Locate the cell with the specified text and output its (x, y) center coordinate. 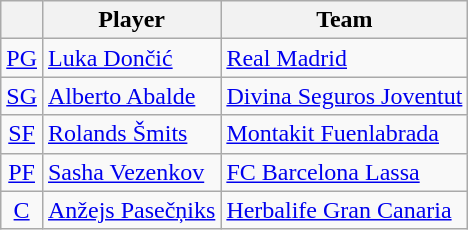
Sasha Vezenkov (131, 172)
PF (22, 172)
FC Barcelona Lassa (344, 172)
Alberto Abalde (131, 96)
Real Madrid (344, 58)
Anžejs Pasečņiks (131, 210)
Herbalife Gran Canaria (344, 210)
Team (344, 20)
SF (22, 134)
Divina Seguros Joventut (344, 96)
Montakit Fuenlabrada (344, 134)
Player (131, 20)
Rolands Šmits (131, 134)
C (22, 210)
SG (22, 96)
PG (22, 58)
Luka Dončić (131, 58)
